Determine the (x, y) coordinate at the center of the cell enclosing the given text.  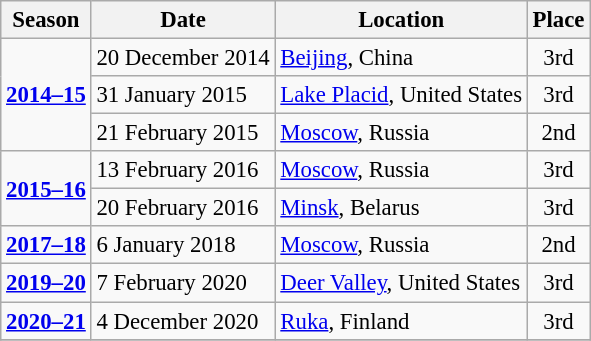
Date (183, 20)
2020–21 (46, 321)
20 December 2014 (183, 58)
Beijing, China (401, 58)
2014–15 (46, 96)
7 February 2020 (183, 283)
2019–20 (46, 283)
Season (46, 20)
Ruka, Finland (401, 321)
2017–18 (46, 245)
6 January 2018 (183, 245)
2015–16 (46, 188)
13 February 2016 (183, 170)
31 January 2015 (183, 95)
Place (558, 20)
Lake Placid, United States (401, 95)
21 February 2015 (183, 133)
Location (401, 20)
20 February 2016 (183, 208)
Minsk, Belarus (401, 208)
4 December 2020 (183, 321)
Deer Valley, United States (401, 283)
